Identify which cell holds the provided text, then report its (x, y) central coordinate. 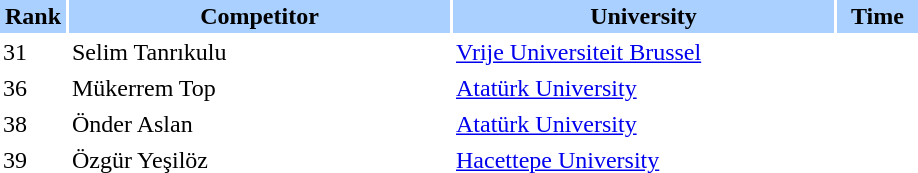
Time (878, 16)
Mükerrem Top (260, 88)
31 (33, 52)
Vrije Universiteit Brussel (644, 52)
Önder Aslan (260, 124)
Competitor (260, 16)
38 (33, 124)
Rank (33, 16)
36 (33, 88)
Selim Tanrıkulu (260, 52)
University (644, 16)
